For the text-containing cell, return its midpoint in (X, Y) coordinate format. 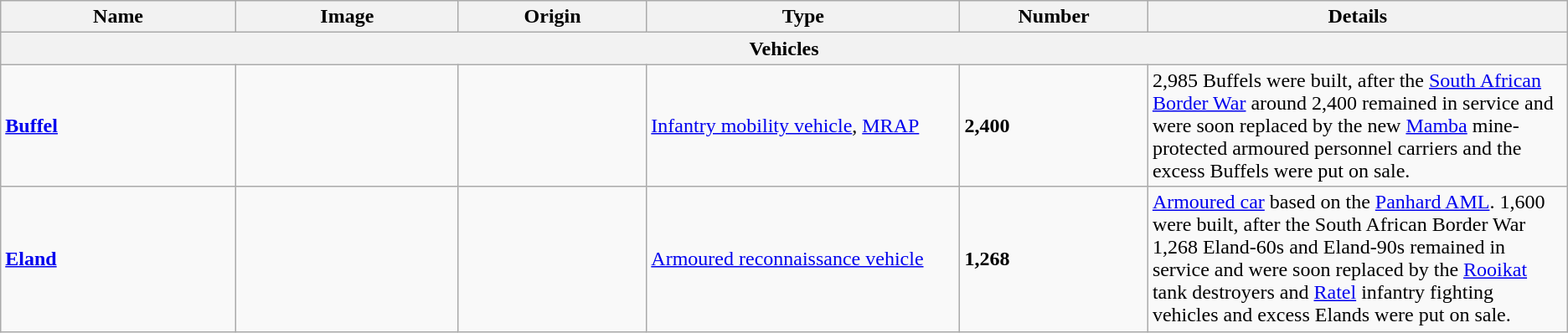
Type (803, 17)
Origin (552, 17)
2,400 (1054, 126)
Eland (119, 259)
Armoured reconnaissance vehicle (803, 259)
Vehicles (784, 49)
Name (119, 17)
1,268 (1054, 259)
Infantry mobility vehicle, MRAP (803, 126)
Buffel (119, 126)
Image (347, 17)
Details (1357, 17)
Number (1054, 17)
